From the cell containing the given text, extract its center point as (X, Y) coordinate. 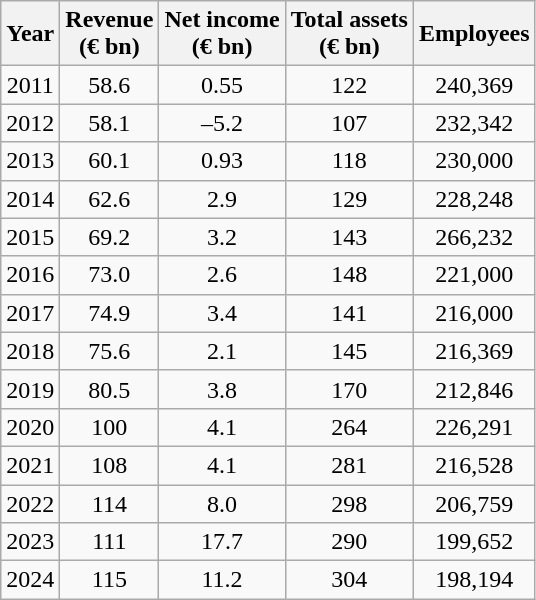
2.6 (222, 275)
2021 (30, 465)
2018 (30, 351)
75.6 (110, 351)
0.93 (222, 161)
Employees (474, 34)
3.4 (222, 313)
143 (349, 237)
141 (349, 313)
2019 (30, 389)
2.9 (222, 199)
2020 (30, 427)
212,846 (474, 389)
216,369 (474, 351)
304 (349, 580)
2016 (30, 275)
281 (349, 465)
216,528 (474, 465)
216,000 (474, 313)
2022 (30, 503)
108 (110, 465)
Year (30, 34)
264 (349, 427)
3.2 (222, 237)
62.6 (110, 199)
111 (110, 542)
Net income(€ bn) (222, 34)
198,194 (474, 580)
122 (349, 85)
73.0 (110, 275)
148 (349, 275)
11.2 (222, 580)
Revenue(€ bn) (110, 34)
230,000 (474, 161)
2011 (30, 85)
221,000 (474, 275)
2012 (30, 123)
107 (349, 123)
2014 (30, 199)
2013 (30, 161)
3.8 (222, 389)
60.1 (110, 161)
17.7 (222, 542)
69.2 (110, 237)
232,342 (474, 123)
0.55 (222, 85)
145 (349, 351)
290 (349, 542)
Total assets(€ bn) (349, 34)
58.1 (110, 123)
2015 (30, 237)
129 (349, 199)
199,652 (474, 542)
8.0 (222, 503)
2024 (30, 580)
298 (349, 503)
206,759 (474, 503)
170 (349, 389)
58.6 (110, 85)
74.9 (110, 313)
118 (349, 161)
114 (110, 503)
2.1 (222, 351)
2023 (30, 542)
100 (110, 427)
266,232 (474, 237)
2017 (30, 313)
80.5 (110, 389)
115 (110, 580)
226,291 (474, 427)
–5.2 (222, 123)
240,369 (474, 85)
228,248 (474, 199)
